Provide the (x, y) coordinate of the cell's center where the given text is located.  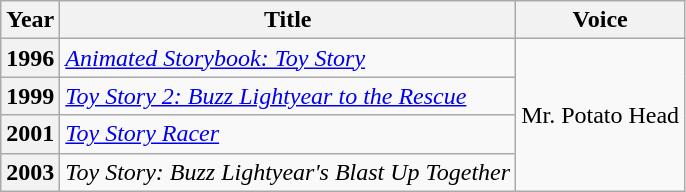
1996 (30, 58)
Title (288, 20)
Mr. Potato Head (600, 115)
1999 (30, 96)
Toy Story: Buzz Lightyear's Blast Up Together (288, 172)
2003 (30, 172)
Year (30, 20)
Animated Storybook: Toy Story (288, 58)
Toy Story Racer (288, 134)
Toy Story 2: Buzz Lightyear to the Rescue (288, 96)
Voice (600, 20)
2001 (30, 134)
